Scan for the cell matching the given text and deliver its (X, Y) coordinate at center. 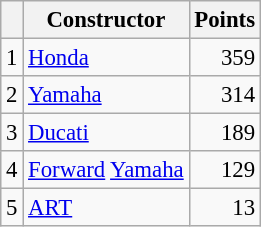
3 (12, 133)
Yamaha (106, 95)
Points (224, 20)
Constructor (106, 20)
5 (12, 208)
314 (224, 95)
4 (12, 170)
129 (224, 170)
ART (106, 208)
359 (224, 58)
189 (224, 133)
13 (224, 208)
Ducati (106, 133)
Honda (106, 58)
2 (12, 95)
Forward Yamaha (106, 170)
1 (12, 58)
